Identify which cell holds the provided text, then report its (x, y) central coordinate. 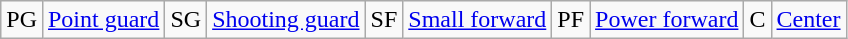
Point guard (103, 20)
PG (22, 20)
PF (571, 20)
Small forward (478, 20)
SG (186, 20)
SF (384, 20)
Center (808, 20)
C (758, 20)
Shooting guard (286, 20)
Power forward (667, 20)
